Detect which cell encompasses the target text, then output its [x, y] center coordinate. 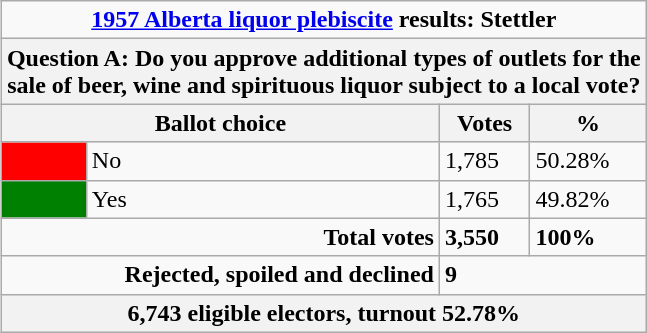
9 [542, 275]
3,550 [484, 237]
% [588, 123]
Votes [484, 123]
Total votes [220, 237]
1,765 [484, 199]
Rejected, spoiled and declined [220, 275]
Question A: Do you approve additional types of outlets for the sale of beer, wine and spirituous liquor subject to a local vote? [324, 72]
49.82% [588, 199]
Ballot choice [220, 123]
50.28% [588, 161]
6,743 eligible electors, turnout 52.78% [324, 313]
1,785 [484, 161]
1957 Alberta liquor plebiscite results: Stettler [324, 20]
Yes [262, 199]
100% [588, 237]
No [262, 161]
